Return [X, Y] of the center of cell containing provided text 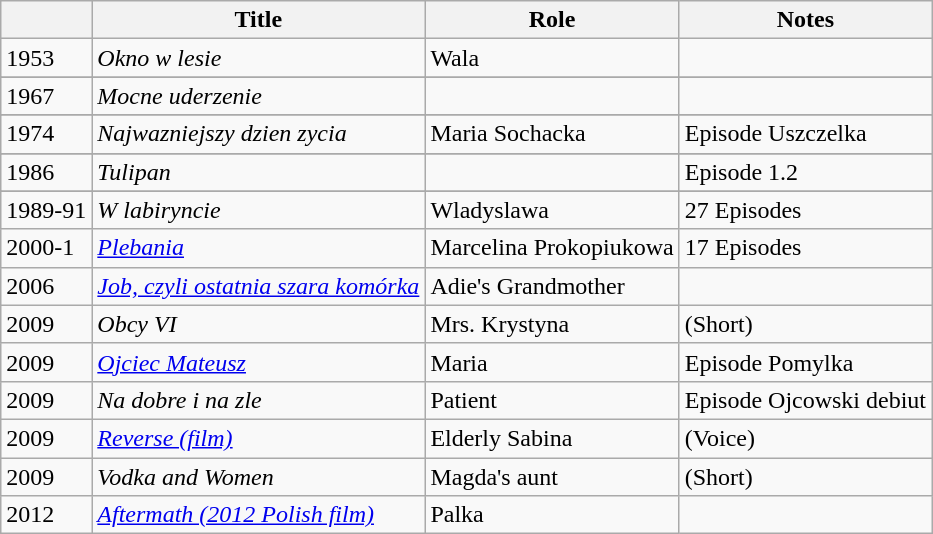
Notes [805, 20]
Okno w lesie [258, 58]
Vodka and Women [258, 477]
Magda's aunt [552, 477]
Patient [552, 400]
Marcelina Prokopiukowa [552, 248]
Maria Sochacka [552, 134]
(Voice) [805, 438]
Reverse (film) [258, 438]
Najwazniejszy dzien zycia [258, 134]
2000-1 [46, 248]
W labiryncie [258, 210]
Na dobre i na zle [258, 400]
1967 [46, 96]
Tulipan [258, 172]
1953 [46, 58]
Wala [552, 58]
1974 [46, 134]
1986 [46, 172]
Aftermath (2012 Polish film) [258, 515]
Mrs. Krystyna [552, 324]
2006 [46, 286]
Episode 1.2 [805, 172]
Obcy VI [258, 324]
27 Episodes [805, 210]
Palka [552, 515]
Adie's Grandmother [552, 286]
Maria [552, 362]
Role [552, 20]
Episode Pomylka [805, 362]
Wladyslawa [552, 210]
Episode Uszczelka [805, 134]
Episode Ojcowski debiut [805, 400]
2012 [46, 515]
Title [258, 20]
Mocne uderzenie [258, 96]
Job, czyli ostatnia szara komórka [258, 286]
17 Episodes [805, 248]
Ojciec Mateusz [258, 362]
1989-91 [46, 210]
Elderly Sabina [552, 438]
Plebania [258, 248]
